Output the (X, Y) coordinate of the center of the cell containing the given text.  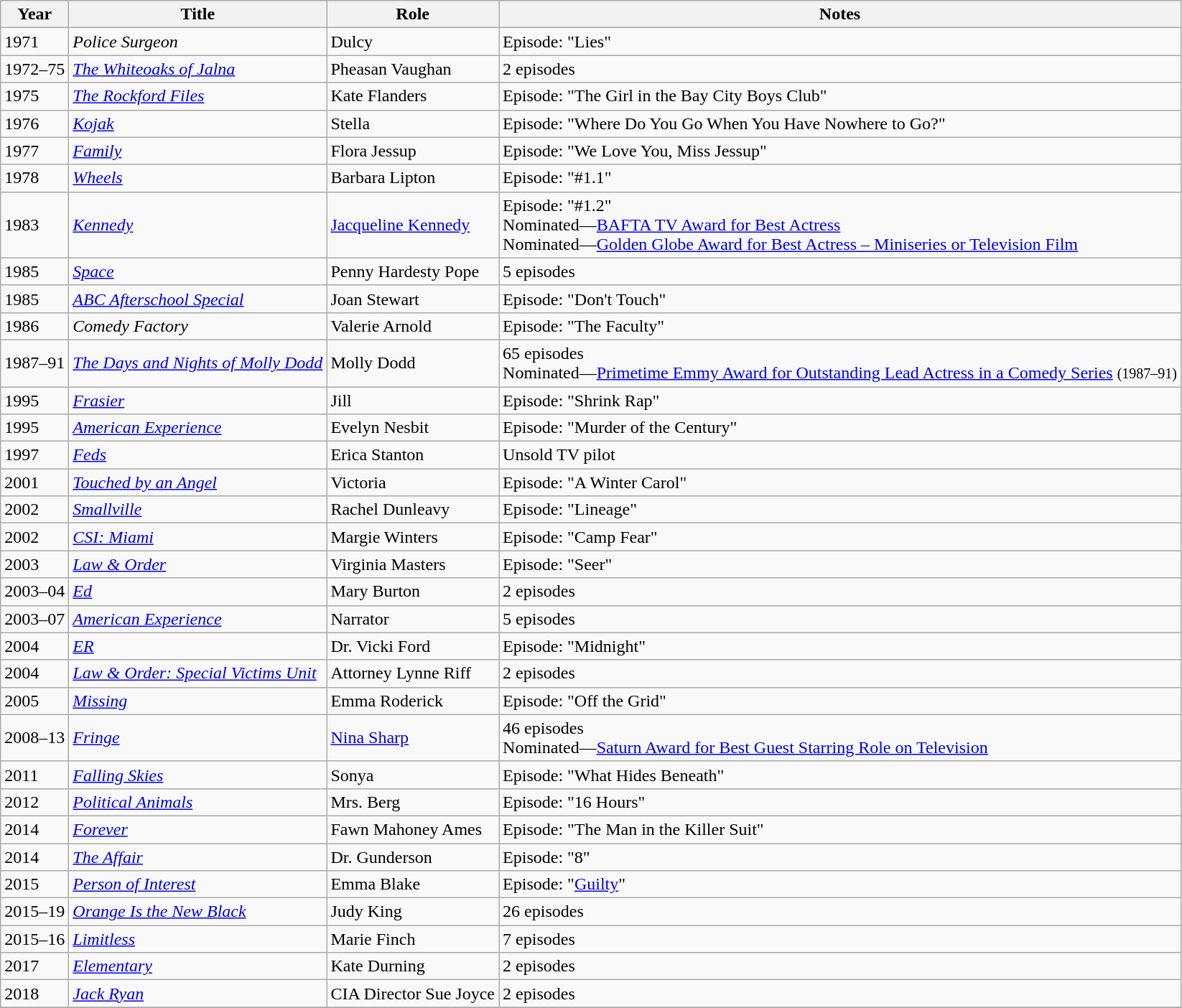
Touched by an Angel (198, 482)
Episode: "Where Do You Go When You Have Nowhere to Go?" (840, 123)
Joan Stewart (413, 299)
Evelyn Nesbit (413, 428)
Episode: "16 Hours" (840, 802)
Kate Durning (413, 966)
Law & Order (198, 564)
Orange Is the New Black (198, 912)
Police Surgeon (198, 42)
Episode: "Don't Touch" (840, 299)
Victoria (413, 482)
Falling Skies (198, 775)
The Rockford Files (198, 96)
1977 (34, 151)
2018 (34, 994)
2012 (34, 802)
Elementary (198, 966)
Fringe (198, 738)
The Days and Nights of Molly Dodd (198, 363)
Frasier (198, 400)
Episode: "Camp Fear" (840, 537)
Episode: "Shrink Rap" (840, 400)
Stella (413, 123)
Jill (413, 400)
Political Animals (198, 802)
Rachel Dunleavy (413, 510)
2008–13 (34, 738)
1997 (34, 455)
ER (198, 646)
Comedy Factory (198, 326)
Space (198, 271)
Wheels (198, 178)
Valerie Arnold (413, 326)
Episode: "Off the Grid" (840, 701)
Episode: "Guilty" (840, 885)
Kojak (198, 123)
Episode: "Lies" (840, 42)
Feds (198, 455)
Episode: "Lineage" (840, 510)
Law & Order: Special Victims Unit (198, 673)
Year (34, 14)
Episode: "8" (840, 857)
1987–91 (34, 363)
Dr. Gunderson (413, 857)
Penny Hardesty Pope (413, 271)
Role (413, 14)
Episode: "The Faculty" (840, 326)
Unsold TV pilot (840, 455)
The Affair (198, 857)
7 episodes (840, 939)
Kennedy (198, 225)
Barbara Lipton (413, 178)
Judy King (413, 912)
Flora Jessup (413, 151)
CIA Director Sue Joyce (413, 994)
Pheasan Vaughan (413, 69)
Smallville (198, 510)
Emma Roderick (413, 701)
Nina Sharp (413, 738)
1983 (34, 225)
Fawn Mahoney Ames (413, 829)
1972–75 (34, 69)
Episode: "Seer" (840, 564)
CSI: Miami (198, 537)
Kate Flanders (413, 96)
2003 (34, 564)
Emma Blake (413, 885)
Family (198, 151)
2001 (34, 482)
Mary Burton (413, 592)
Limitless (198, 939)
1978 (34, 178)
Episode: "We Love You, Miss Jessup" (840, 151)
65 episodesNominated—Primetime Emmy Award for Outstanding Lead Actress in a Comedy Series (1987–91) (840, 363)
2015 (34, 885)
Episode: "Murder of the Century" (840, 428)
Episode: "A Winter Carol" (840, 482)
Attorney Lynne Riff (413, 673)
1986 (34, 326)
2011 (34, 775)
Episode: "#1.2"Nominated—BAFTA TV Award for Best ActressNominated—Golden Globe Award for Best Actress – Miniseries or Television Film (840, 225)
Mrs. Berg (413, 802)
Forever (198, 829)
Marie Finch (413, 939)
Jacqueline Kennedy (413, 225)
Sonya (413, 775)
Notes (840, 14)
Dulcy (413, 42)
The Whiteoaks of Jalna (198, 69)
Margie Winters (413, 537)
1975 (34, 96)
2015–16 (34, 939)
Person of Interest (198, 885)
ABC Afterschool Special (198, 299)
Missing (198, 701)
2003–04 (34, 592)
26 episodes (840, 912)
Episode: "Midnight" (840, 646)
Episode: "What Hides Beneath" (840, 775)
1976 (34, 123)
Erica Stanton (413, 455)
2005 (34, 701)
Episode: "#1.1" (840, 178)
Narrator (413, 619)
Jack Ryan (198, 994)
Title (198, 14)
2003–07 (34, 619)
Ed (198, 592)
2017 (34, 966)
46 episodesNominated—Saturn Award for Best Guest Starring Role on Television (840, 738)
2015–19 (34, 912)
Molly Dodd (413, 363)
1971 (34, 42)
Dr. Vicki Ford (413, 646)
Episode: "The Man in the Killer Suit" (840, 829)
Episode: "The Girl in the Bay City Boys Club" (840, 96)
Virginia Masters (413, 564)
